Extract the (x, y) coordinate from the center of the cell holding the provided text.  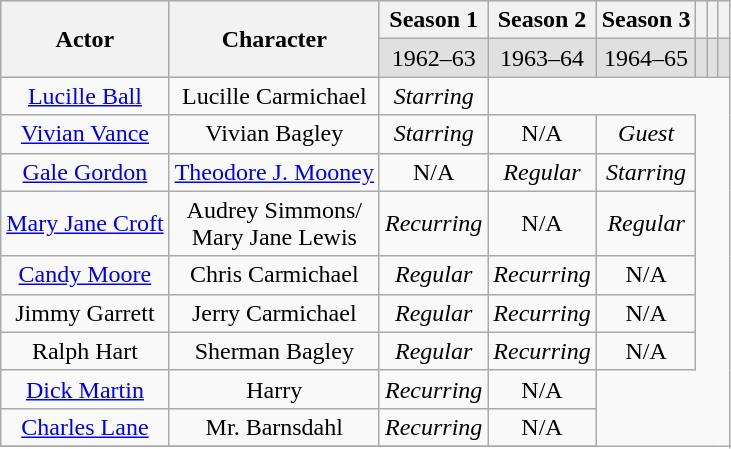
Lucille Carmichael (274, 96)
Sherman Bagley (274, 351)
1963–64 (542, 58)
Mr. Barnsdahl (274, 427)
1964–65 (646, 58)
Audrey Simmons/Mary Jane Lewis (274, 224)
Actor (85, 39)
Charles Lane (85, 427)
Candy Moore (85, 275)
Gale Gordon (85, 172)
Season 2 (542, 20)
Season 3 (646, 20)
Vivian Vance (85, 134)
Harry (274, 389)
Mary Jane Croft (85, 224)
Character (274, 39)
Dick Martin (85, 389)
Guest (646, 134)
Jimmy Garrett (85, 313)
Vivian Bagley (274, 134)
Jerry Carmichael (274, 313)
Theodore J. Mooney (274, 172)
Season 1 (433, 20)
1962–63 (433, 58)
Ralph Hart (85, 351)
Lucille Ball (85, 96)
Chris Carmichael (274, 275)
